Return the (x, y) coordinate for the center point of the cell that contains the specified text.  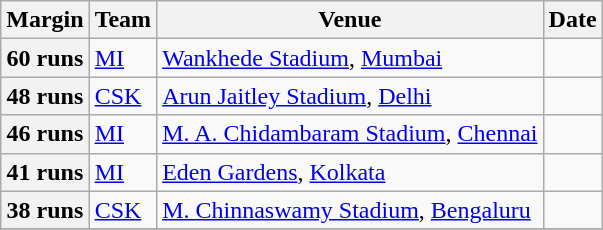
48 runs (45, 96)
Arun Jaitley Stadium, Delhi (350, 96)
46 runs (45, 134)
M. A. Chidambaram Stadium, Chennai (350, 134)
38 runs (45, 210)
Eden Gardens, Kolkata (350, 172)
Margin (45, 20)
41 runs (45, 172)
Date (572, 20)
Team (123, 20)
M. Chinnaswamy Stadium, Bengaluru (350, 210)
Wankhede Stadium, Mumbai (350, 58)
Venue (350, 20)
60 runs (45, 58)
